Return (X, Y) of the center of cell containing provided text 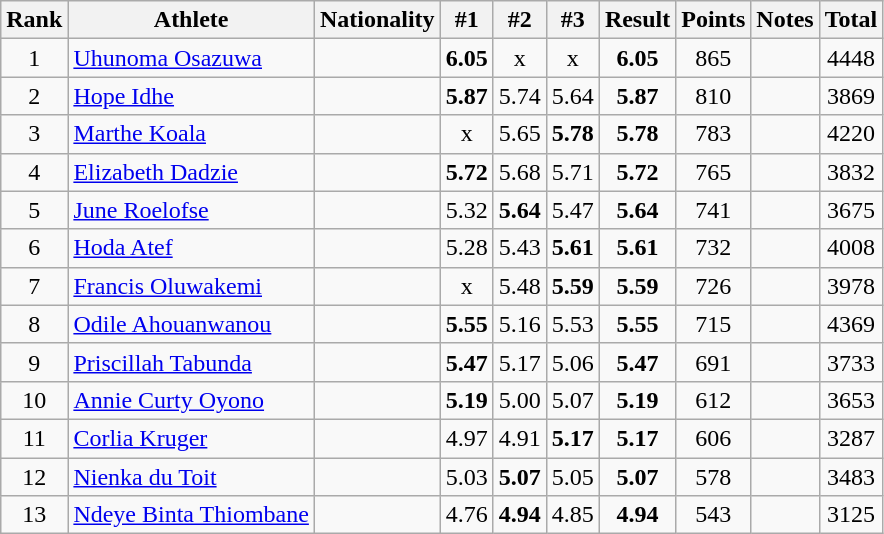
4.97 (466, 438)
5.16 (520, 324)
3869 (851, 96)
5.71 (572, 172)
13 (34, 515)
Nienka du Toit (192, 477)
#2 (520, 20)
5.65 (520, 134)
765 (714, 172)
3287 (851, 438)
Priscillah Tabunda (192, 362)
Corlia Kruger (192, 438)
5 (34, 210)
Annie Curty Oyono (192, 400)
5.28 (466, 248)
7 (34, 286)
5.68 (520, 172)
4 (34, 172)
5.43 (520, 248)
3832 (851, 172)
3653 (851, 400)
691 (714, 362)
5.74 (520, 96)
715 (714, 324)
5.48 (520, 286)
5.00 (520, 400)
783 (714, 134)
4369 (851, 324)
Hope Idhe (192, 96)
Nationality (377, 20)
Ndeye Binta Thiombane (192, 515)
Result (637, 20)
726 (714, 286)
5.32 (466, 210)
3675 (851, 210)
4.76 (466, 515)
12 (34, 477)
741 (714, 210)
732 (714, 248)
Hoda Atef (192, 248)
8 (34, 324)
Total (851, 20)
11 (34, 438)
Uhunoma Osazuwa (192, 58)
2 (34, 96)
3 (34, 134)
3733 (851, 362)
10 (34, 400)
#3 (572, 20)
543 (714, 515)
June Roelofse (192, 210)
1 (34, 58)
Rank (34, 20)
5.06 (572, 362)
Francis Oluwakemi (192, 286)
3125 (851, 515)
5.05 (572, 477)
6 (34, 248)
4220 (851, 134)
Athlete (192, 20)
5.03 (466, 477)
Marthe Koala (192, 134)
606 (714, 438)
#1 (466, 20)
Elizabeth Dadzie (192, 172)
4008 (851, 248)
3483 (851, 477)
3978 (851, 286)
4448 (851, 58)
612 (714, 400)
810 (714, 96)
865 (714, 58)
4.91 (520, 438)
5.53 (572, 324)
4.85 (572, 515)
Notes (785, 20)
578 (714, 477)
Odile Ahouanwanou (192, 324)
Points (714, 20)
9 (34, 362)
